Find where the given text appears and provide that cell's center as (X, Y) coordinate. 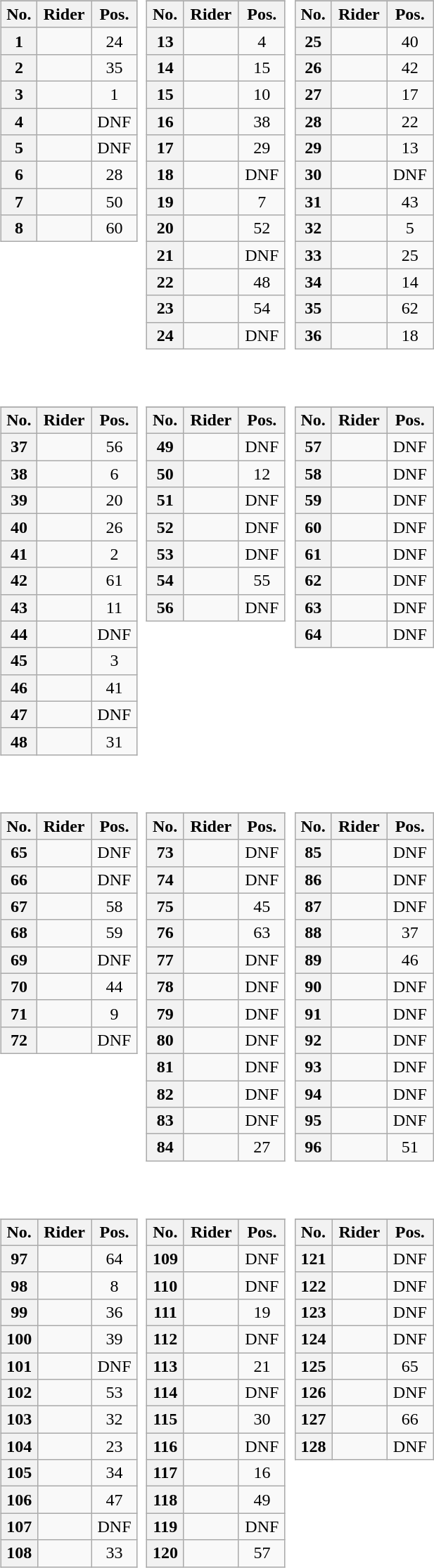
115 (166, 1420)
88 (313, 933)
85 (313, 853)
104 (19, 1446)
80 (165, 1040)
86 (313, 880)
95 (313, 1121)
98 (19, 1285)
114 (166, 1393)
91 (313, 1013)
77 (165, 960)
105 (19, 1473)
No. Rider Pos. 49 DNF 50 12 51 DNF 52 DNF 53 DNF 54 55 56 DNF (218, 571)
100 (19, 1339)
75 (165, 906)
128 (314, 1446)
83 (165, 1121)
97 (19, 1259)
108 (19, 1553)
101 (19, 1366)
96 (313, 1148)
109 (166, 1259)
121 (314, 1259)
126 (314, 1393)
10 (262, 94)
119 (166, 1527)
116 (166, 1446)
110 (166, 1285)
112 (166, 1339)
118 (166, 1500)
74 (165, 880)
9 (114, 1013)
94 (313, 1093)
99 (19, 1312)
69 (18, 960)
122 (314, 1285)
87 (313, 906)
111 (166, 1312)
125 (314, 1366)
127 (314, 1420)
84 (165, 1148)
102 (19, 1393)
113 (166, 1366)
55 (262, 581)
89 (313, 960)
76 (165, 933)
90 (313, 987)
124 (314, 1339)
12 (262, 474)
106 (19, 1500)
120 (166, 1553)
79 (165, 1013)
70 (18, 987)
107 (19, 1527)
93 (313, 1067)
72 (18, 1040)
No. Rider Pos. 73 DNF 74 DNF 75 45 76 63 77 DNF 78 DNF 79 DNF 80 DNF 81 DNF 82 DNF 83 DNF 84 27 (218, 977)
92 (313, 1040)
68 (18, 933)
11 (114, 608)
81 (165, 1067)
82 (165, 1093)
123 (314, 1312)
78 (165, 987)
117 (166, 1473)
71 (18, 1013)
103 (19, 1420)
67 (18, 906)
73 (165, 853)
